Detect which cell encompasses the target text, then output its (X, Y) center coordinate. 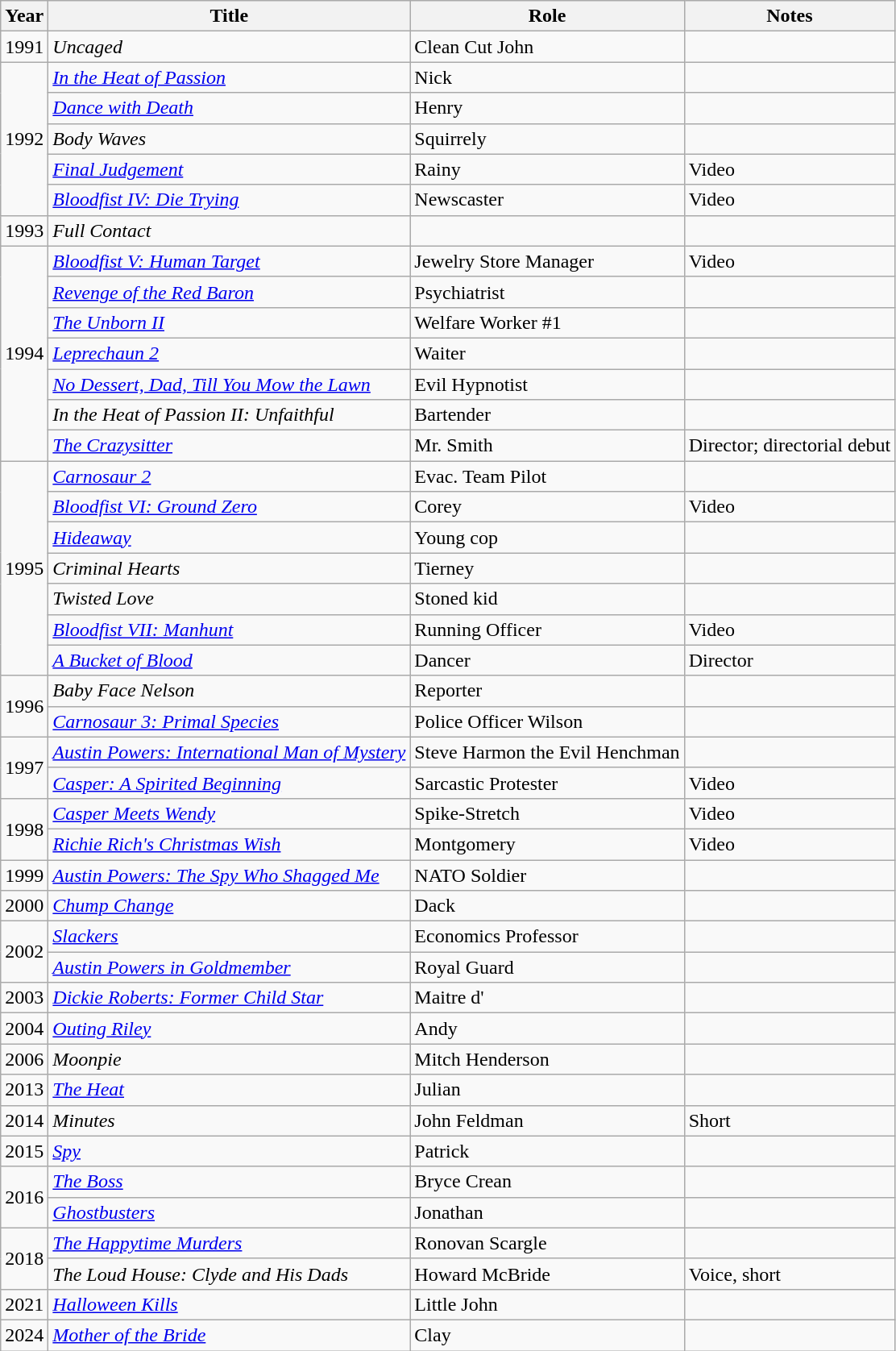
The Unborn II (229, 322)
Steve Harmon the Evil Henchman (547, 752)
Mother of the Bride (229, 1335)
Full Contact (229, 231)
Bloodfist V: Human Target (229, 261)
Baby Face Nelson (229, 691)
Bloodfist VI: Ground Zero (229, 507)
Mitch Henderson (547, 1059)
Tierney (547, 568)
Dancer (547, 660)
1997 (24, 767)
Austin Powers in Goldmember (229, 967)
The Heat (229, 1090)
Running Officer (547, 630)
2014 (24, 1120)
Mr. Smith (547, 446)
Nick (547, 77)
2006 (24, 1059)
Squirrely (547, 139)
Welfare Worker #1 (547, 322)
Dance with Death (229, 108)
Notes (790, 16)
Evil Hypnotist (547, 385)
Body Waves (229, 139)
1996 (24, 706)
Casper Meets Wendy (229, 813)
1994 (24, 353)
2015 (24, 1151)
Evac. Team Pilot (547, 476)
Royal Guard (547, 967)
Outing Riley (229, 1029)
Bartender (547, 415)
The Happytime Murders (229, 1243)
1999 (24, 875)
John Feldman (547, 1120)
Andy (547, 1029)
2024 (24, 1335)
Maitre d' (547, 998)
Role (547, 16)
No Dessert, Dad, Till You Mow the Lawn (229, 385)
2021 (24, 1304)
Montgomery (547, 844)
1993 (24, 231)
Minutes (229, 1120)
The Crazysitter (229, 446)
Slackers (229, 937)
Jonathan (547, 1212)
Revenge of the Red Baron (229, 292)
In the Heat of Passion (229, 77)
Richie Rich's Christmas Wish (229, 844)
Clean Cut John (547, 47)
Short (790, 1120)
The Boss (229, 1182)
Stoned kid (547, 599)
2018 (24, 1258)
Twisted Love (229, 599)
Henry (547, 108)
Ronovan Scargle (547, 1243)
Little John (547, 1304)
Spy (229, 1151)
Psychiatrist (547, 292)
Ghostbusters (229, 1212)
Voice, short (790, 1274)
Waiter (547, 353)
Reporter (547, 691)
Dack (547, 906)
Director (790, 660)
Halloween Kills (229, 1304)
Bryce Crean (547, 1182)
Jewelry Store Manager (547, 261)
Sarcastic Protester (547, 783)
Newscaster (547, 200)
Final Judgement (229, 169)
Moonpie (229, 1059)
Clay (547, 1335)
Young cop (547, 538)
Uncaged (229, 47)
Howard McBride (547, 1274)
In the Heat of Passion II: Unfaithful (229, 415)
Bloodfist IV: Die Trying (229, 200)
1992 (24, 139)
1998 (24, 829)
1995 (24, 568)
Carnosaur 2 (229, 476)
Patrick (547, 1151)
Chump Change (229, 906)
2002 (24, 952)
Carnosaur 3: Primal Species (229, 721)
1991 (24, 47)
2013 (24, 1090)
2000 (24, 906)
The Loud House: Clyde and His Dads (229, 1274)
Leprechaun 2 (229, 353)
A Bucket of Blood (229, 660)
2003 (24, 998)
NATO Soldier (547, 875)
Dickie Roberts: Former Child Star (229, 998)
Economics Professor (547, 937)
Police Officer Wilson (547, 721)
Spike-Stretch (547, 813)
Director; directorial debut (790, 446)
Julian (547, 1090)
Year (24, 16)
Casper: A Spirited Beginning (229, 783)
Austin Powers: The Spy Who Shagged Me (229, 875)
2004 (24, 1029)
Corey (547, 507)
Austin Powers: International Man of Mystery (229, 752)
Rainy (547, 169)
Title (229, 16)
2016 (24, 1197)
Hideaway (229, 538)
Criminal Hearts (229, 568)
Bloodfist VII: Manhunt (229, 630)
